Determine the [X, Y] coordinate at the center of the cell enclosing the given text.  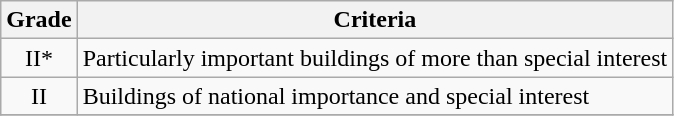
Particularly important buildings of more than special interest [375, 58]
Buildings of national importance and special interest [375, 96]
II [39, 96]
Grade [39, 20]
II* [39, 58]
Criteria [375, 20]
